Identify which cell holds the provided text, then report its (X, Y) central coordinate. 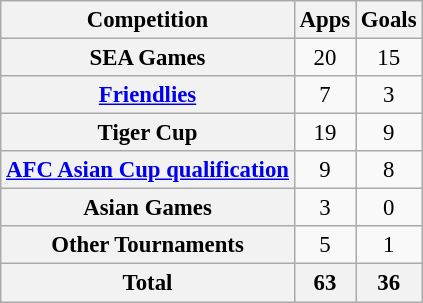
SEA Games (148, 58)
63 (324, 283)
19 (324, 133)
Total (148, 283)
AFC Asian Cup qualification (148, 170)
1 (389, 245)
Apps (324, 20)
Other Tournaments (148, 245)
0 (389, 208)
15 (389, 58)
7 (324, 95)
5 (324, 245)
36 (389, 283)
8 (389, 170)
Goals (389, 20)
Friendlies (148, 95)
20 (324, 58)
Competition (148, 20)
Tiger Cup (148, 133)
Asian Games (148, 208)
